Extract the [X, Y] coordinate from the center of the cell holding the provided text.  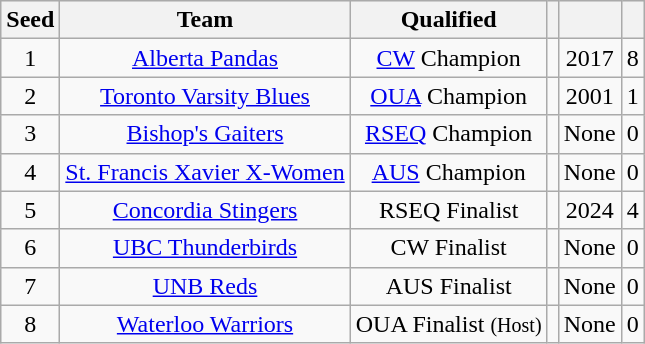
AUS Champion [448, 172]
Team [205, 20]
7 [30, 286]
CW Finalist [448, 248]
2017 [590, 58]
OUA Champion [448, 96]
CW Champion [448, 58]
Qualified [448, 20]
OUA Finalist (Host) [448, 324]
3 [30, 134]
Waterloo Warriors [205, 324]
RSEQ Finalist [448, 210]
UBC Thunderbirds [205, 248]
Bishop's Gaiters [205, 134]
Alberta Pandas [205, 58]
Seed [30, 20]
St. Francis Xavier X-Women [205, 172]
2024 [590, 210]
AUS Finalist [448, 286]
Toronto Varsity Blues [205, 96]
Concordia Stingers [205, 210]
2 [30, 96]
2001 [590, 96]
6 [30, 248]
5 [30, 210]
RSEQ Champion [448, 134]
UNB Reds [205, 286]
